Return the (x, y) coordinate for the center point of the cell that contains the specified text.  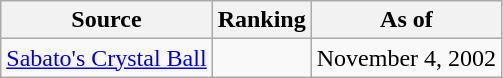
Ranking (262, 20)
As of (406, 20)
Source (106, 20)
November 4, 2002 (406, 58)
Sabato's Crystal Ball (106, 58)
